From the cell containing the given text, extract its center point as [X, Y] coordinate. 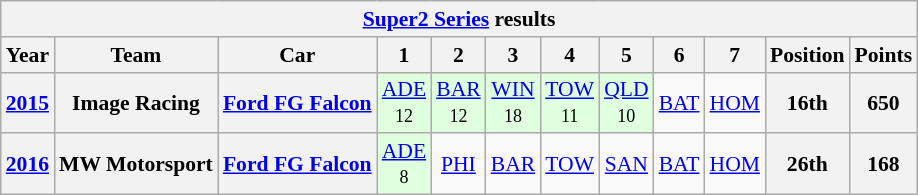
Super2 Series results [459, 19]
26th [807, 164]
2 [458, 55]
650 [884, 102]
168 [884, 164]
Position [807, 55]
4 [570, 55]
Image Racing [136, 102]
5 [626, 55]
7 [736, 55]
2016 [28, 164]
1 [404, 55]
QLD10 [626, 102]
TOW [570, 164]
2015 [28, 102]
PHI [458, 164]
BAR12 [458, 102]
Team [136, 55]
3 [514, 55]
Year [28, 55]
16th [807, 102]
6 [680, 55]
MW Motorsport [136, 164]
Points [884, 55]
Car [298, 55]
TOW11 [570, 102]
WIN18 [514, 102]
ADE12 [404, 102]
BAR [514, 164]
ADE8 [404, 164]
SAN [626, 164]
